For the text-containing cell, return its midpoint in [x, y] coordinate format. 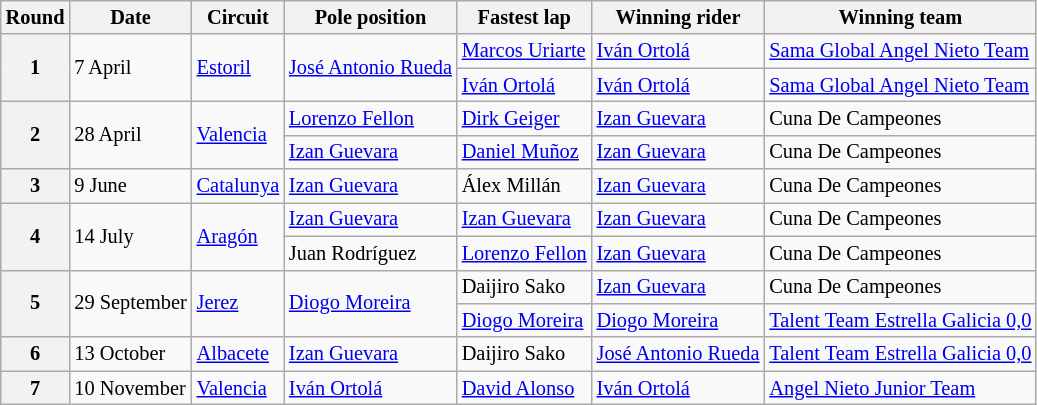
Marcos Uriarte [524, 51]
Winning team [900, 17]
Albacete [238, 354]
Daniel Muñoz [524, 152]
7 [36, 388]
10 November [130, 388]
David Alonso [524, 388]
9 June [130, 186]
Fastest lap [524, 17]
6 [36, 354]
Jerez [238, 304]
Angel Nieto Junior Team [900, 388]
Winning rider [678, 17]
29 September [130, 304]
Dirk Geiger [524, 118]
Pole position [370, 17]
2 [36, 134]
3 [36, 186]
Álex Millán [524, 186]
Circuit [238, 17]
14 July [130, 236]
5 [36, 304]
13 October [130, 354]
Estoril [238, 68]
4 [36, 236]
7 April [130, 68]
28 April [130, 134]
Round [36, 17]
Date [130, 17]
1 [36, 68]
Juan Rodríguez [370, 253]
Aragón [238, 236]
Catalunya [238, 186]
